Locate the cell with the specified text and output its [x, y] center coordinate. 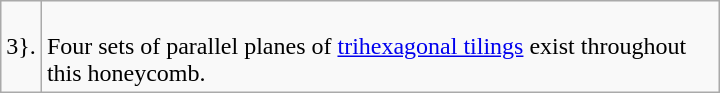
Four sets of parallel planes of trihexagonal tilings exist throughout this honeycomb. [380, 47]
3}. [22, 47]
